Pinpoint the cell where the given text exists, returning its (x, y) midpoint coordinate. 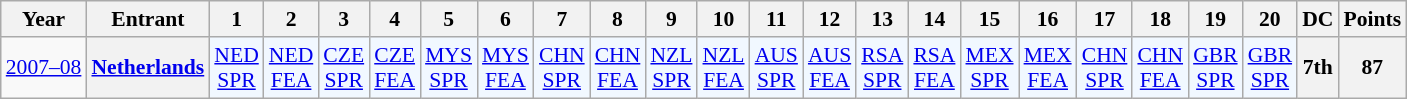
AUSFEA (830, 68)
Year (44, 19)
13 (882, 19)
14 (934, 19)
11 (776, 19)
4 (394, 19)
MYSFEA (506, 68)
15 (989, 19)
7th (1318, 68)
AUSSPR (776, 68)
MEXSPR (989, 68)
RSASPR (882, 68)
18 (1160, 19)
NZLSPR (671, 68)
17 (1105, 19)
DC (1318, 19)
MYSSPR (448, 68)
Netherlands (148, 68)
87 (1372, 68)
CZEFEA (394, 68)
12 (830, 19)
NEDFEA (291, 68)
CZESPR (344, 68)
RSAFEA (934, 68)
5 (448, 19)
2007–08 (44, 68)
20 (1270, 19)
MEXFEA (1048, 68)
3 (344, 19)
7 (562, 19)
19 (1216, 19)
9 (671, 19)
Points (1372, 19)
8 (618, 19)
10 (723, 19)
1 (236, 19)
6 (506, 19)
2 (291, 19)
16 (1048, 19)
NEDSPR (236, 68)
Entrant (148, 19)
NZLFEA (723, 68)
